Return the (x, y) coordinate for the center point of the cell that contains the specified text.  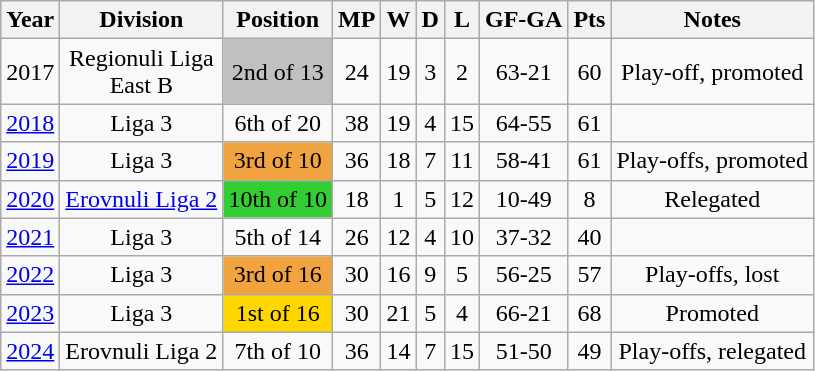
2 (462, 72)
49 (590, 351)
2023 (30, 313)
3rd of 16 (278, 275)
5th of 14 (278, 237)
40 (590, 237)
66-21 (523, 313)
64-55 (523, 123)
58-41 (523, 161)
10 (462, 237)
9 (430, 275)
6th of 20 (278, 123)
21 (398, 313)
1st of 16 (278, 313)
Play-offs, lost (712, 275)
MP (357, 20)
7th of 10 (278, 351)
GF-GA (523, 20)
3rd of 10 (278, 161)
68 (590, 313)
Position (278, 20)
Relegated (712, 199)
11 (462, 161)
63-21 (523, 72)
2022 (30, 275)
1 (398, 199)
Play-off, promoted (712, 72)
Notes (712, 20)
Regionuli Liga East B (142, 72)
2020 (30, 199)
2024 (30, 351)
W (398, 20)
10th of 10 (278, 199)
Year (30, 20)
2019 (30, 161)
60 (590, 72)
Play-offs, relegated (712, 351)
Promoted (712, 313)
10-49 (523, 199)
38 (357, 123)
37-32 (523, 237)
D (430, 20)
2017 (30, 72)
56-25 (523, 275)
24 (357, 72)
2021 (30, 237)
Pts (590, 20)
57 (590, 275)
L (462, 20)
8 (590, 199)
Play-offs, promoted (712, 161)
2nd of 13 (278, 72)
26 (357, 237)
Division (142, 20)
14 (398, 351)
51-50 (523, 351)
16 (398, 275)
3 (430, 72)
2018 (30, 123)
